Return [x, y] of the center of cell containing provided text 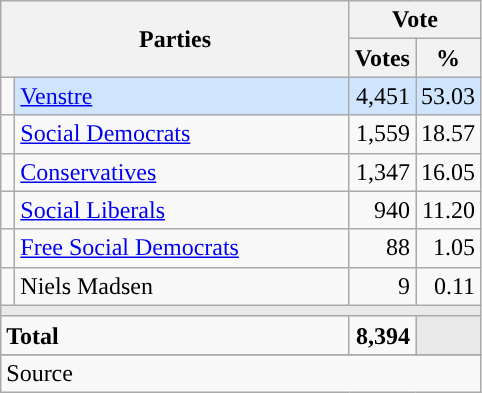
Votes [382, 58]
18.57 [448, 134]
Venstre [182, 96]
53.03 [448, 96]
% [448, 58]
16.05 [448, 172]
4,451 [382, 96]
1,559 [382, 134]
Source [241, 373]
1.05 [448, 248]
Total [176, 335]
Niels Madsen [182, 286]
Free Social Democrats [182, 248]
940 [382, 210]
Conservatives [182, 172]
9 [382, 286]
Social Democrats [182, 134]
Social Liberals [182, 210]
0.11 [448, 286]
1,347 [382, 172]
11.20 [448, 210]
Vote [414, 20]
88 [382, 248]
Parties [176, 39]
8,394 [382, 335]
